Search for the cell housing the specified text and yield its (x, y) center coordinate. 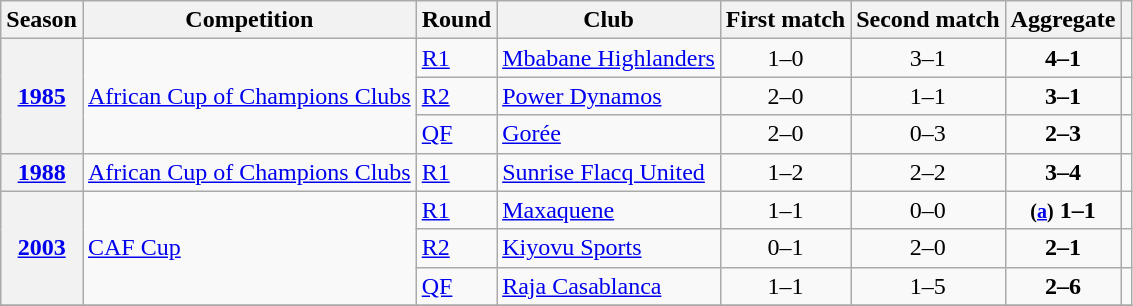
Aggregate (1063, 20)
Maxaquene (609, 210)
Round (456, 20)
1985 (42, 96)
0–0 (928, 210)
Competition (249, 20)
2–3 (1063, 134)
1988 (42, 172)
Sunrise Flacq United (609, 172)
Power Dynamos (609, 96)
Raja Casablanca (609, 286)
1–2 (785, 172)
Gorée (609, 134)
4–1 (1063, 58)
3–4 (1063, 172)
Second match (928, 20)
0–3 (928, 134)
Mbabane Highlanders (609, 58)
0–1 (785, 248)
Season (42, 20)
2003 (42, 248)
2–6 (1063, 286)
1–5 (928, 286)
Club (609, 20)
First match (785, 20)
2–2 (928, 172)
(a) 1–1 (1063, 210)
2–1 (1063, 248)
Kiyovu Sports (609, 248)
CAF Cup (249, 248)
1–0 (785, 58)
